Determine the [x, y] coordinate at the center of the cell enclosing the given text.  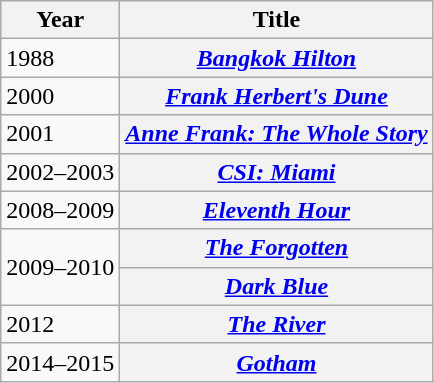
1988 [60, 58]
2009–2010 [60, 267]
Year [60, 20]
2012 [60, 324]
Title [276, 20]
Dark Blue [276, 286]
Eleventh Hour [276, 210]
The Forgotten [276, 248]
The River [276, 324]
Frank Herbert's Dune [276, 96]
2000 [60, 96]
2014–2015 [60, 362]
2002–2003 [60, 172]
Gotham [276, 362]
Bangkok Hilton [276, 58]
CSI: Miami [276, 172]
2008–2009 [60, 210]
Anne Frank: The Whole Story [276, 134]
2001 [60, 134]
